Determine the [x, y] coordinate at the center of the cell enclosing the given text.  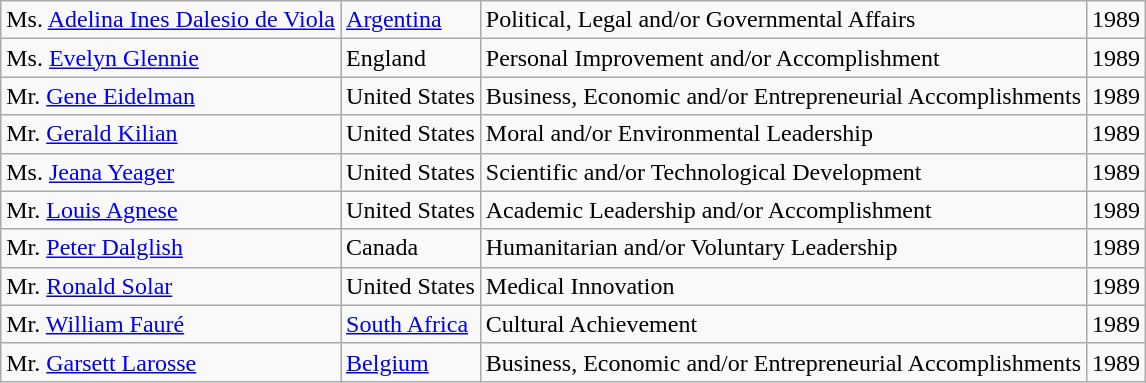
Mr. Louis Agnese [171, 210]
Political, Legal and/or Governmental Affairs [783, 20]
Belgium [411, 362]
Ms. Adelina Ines Dalesio de Viola [171, 20]
Moral and/or Environmental Leadership [783, 134]
Mr. William Fauré [171, 324]
Mr. Garsett Larosse [171, 362]
Mr. Gerald Kilian [171, 134]
Mr. Gene Eidelman [171, 96]
England [411, 58]
Humanitarian and/or Voluntary Leadership [783, 248]
Canada [411, 248]
South Africa [411, 324]
Personal Improvement and/or Accomplishment [783, 58]
Argentina [411, 20]
Medical Innovation [783, 286]
Cultural Achievement [783, 324]
Ms. Jeana Yeager [171, 172]
Academic Leadership and/or Accomplishment [783, 210]
Mr. Peter Dalglish [171, 248]
Scientific and/or Technological Development [783, 172]
Mr. Ronald Solar [171, 286]
Ms. Evelyn Glennie [171, 58]
